Provide the [x, y] coordinate of the cell's center where the given text is located.  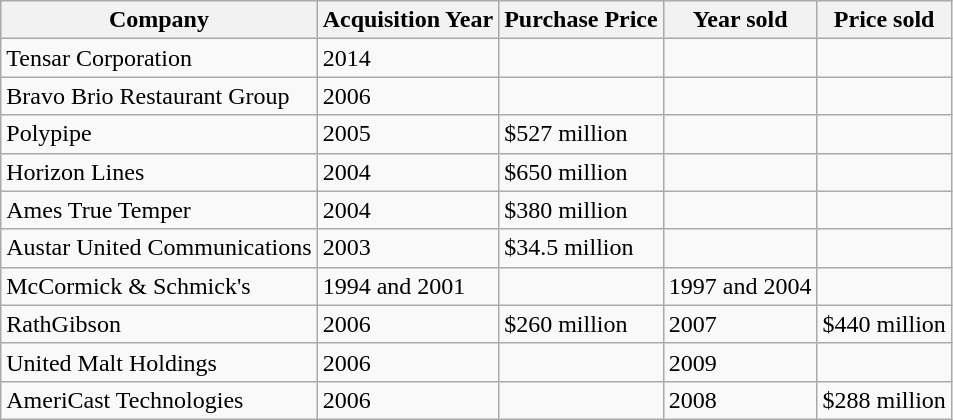
$260 million [582, 324]
AmeriCast Technologies [159, 400]
Price sold [884, 20]
2008 [740, 400]
2007 [740, 324]
$380 million [582, 210]
Tensar Corporation [159, 58]
Austar United Communications [159, 248]
2009 [740, 362]
1994 and 2001 [408, 286]
$440 million [884, 324]
2014 [408, 58]
Polypipe [159, 134]
2003 [408, 248]
Purchase Price [582, 20]
Acquisition Year [408, 20]
Ames True Temper [159, 210]
1997 and 2004 [740, 286]
$650 million [582, 172]
United Malt Holdings [159, 362]
$527 million [582, 134]
2005 [408, 134]
$34.5 million [582, 248]
McCormick & Schmick's [159, 286]
$288 million [884, 400]
Horizon Lines [159, 172]
Year sold [740, 20]
Bravo Brio Restaurant Group [159, 96]
RathGibson [159, 324]
Company [159, 20]
